Determine the (X, Y) coordinate at the center of the cell enclosing the given text.  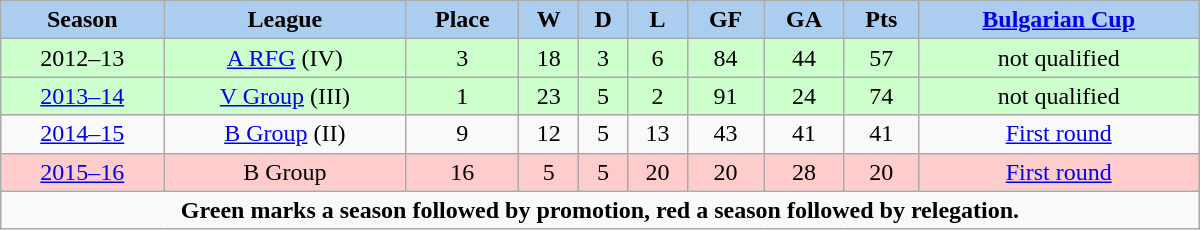
D (604, 20)
28 (804, 172)
44 (804, 58)
2012–13 (82, 58)
A RFG (IV) (285, 58)
84 (726, 58)
Place (462, 20)
18 (549, 58)
23 (549, 96)
24 (804, 96)
Green marks a season followed by promotion, red a season followed by relegation. (600, 210)
74 (881, 96)
2013–14 (82, 96)
W (549, 20)
V Group (III) (285, 96)
GF (726, 20)
91 (726, 96)
B Group (II) (285, 134)
B Group (285, 172)
Pts (881, 20)
2014–15 (82, 134)
GA (804, 20)
13 (657, 134)
9 (462, 134)
1 (462, 96)
2015–16 (82, 172)
43 (726, 134)
12 (549, 134)
Season (82, 20)
57 (881, 58)
Bulgarian Cup (1058, 20)
6 (657, 58)
16 (462, 172)
2 (657, 96)
L (657, 20)
League (285, 20)
